For the text-containing cell, return its midpoint in (X, Y) coordinate format. 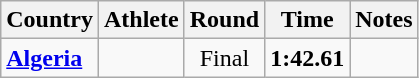
Time (308, 20)
Notes (384, 20)
1:42.61 (308, 58)
Country (50, 20)
Algeria (50, 58)
Athlete (141, 20)
Final (224, 58)
Round (224, 20)
